Determine the [x, y] coordinate at the center of the cell enclosing the given text.  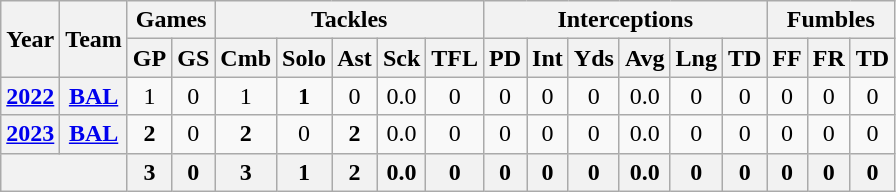
Tackles [350, 20]
Lng [696, 58]
Cmb [246, 58]
FF [787, 58]
Yds [594, 58]
Fumbles [831, 20]
2023 [30, 134]
Team [94, 39]
2022 [30, 96]
Sck [401, 58]
TFL [455, 58]
GS [194, 58]
GP [149, 58]
Interceptions [626, 20]
Year [30, 39]
FR [828, 58]
Avg [644, 58]
Solo [304, 58]
Games [170, 20]
PD [506, 58]
Int [548, 58]
Ast [355, 58]
